Scan for the cell matching the given text and deliver its (x, y) coordinate at center. 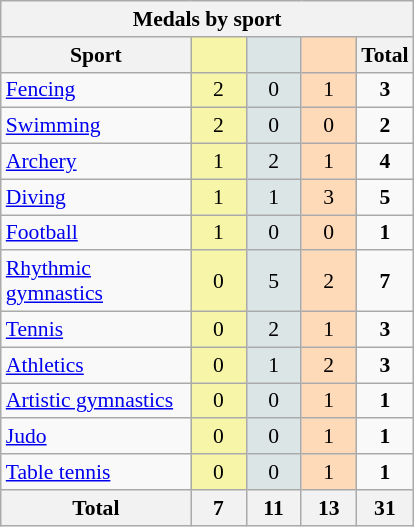
Sport (96, 55)
Swimming (96, 126)
Football (96, 233)
11 (274, 508)
4 (384, 162)
Medals by sport (208, 19)
Judo (96, 437)
Diving (96, 197)
Archery (96, 162)
Artistic gymnastics (96, 401)
Tennis (96, 330)
Fencing (96, 90)
Table tennis (96, 472)
13 (328, 508)
31 (384, 508)
Athletics (96, 365)
Rhythmic gymnastics (96, 282)
